Determine the [X, Y] coordinate at the center of the cell enclosing the given text.  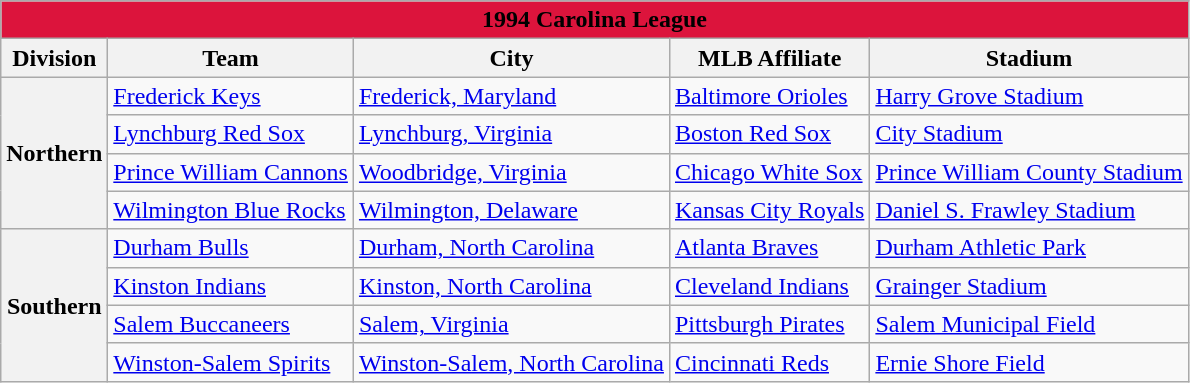
Ernie Shore Field [1029, 362]
Cleveland Indians [769, 286]
Lynchburg, Virginia [511, 134]
Prince William County Stadium [1029, 172]
Durham, North Carolina [511, 248]
Kinston Indians [231, 286]
Stadium [1029, 58]
Woodbridge, Virginia [511, 172]
Division [54, 58]
Lynchburg Red Sox [231, 134]
Frederick Keys [231, 96]
Wilmington, Delaware [511, 210]
Northern [54, 153]
Pittsburgh Pirates [769, 324]
Winston-Salem, North Carolina [511, 362]
Prince William Cannons [231, 172]
Durham Athletic Park [1029, 248]
Chicago White Sox [769, 172]
Southern [54, 305]
Team [231, 58]
Atlanta Braves [769, 248]
Salem, Virginia [511, 324]
Cincinnati Reds [769, 362]
Wilmington Blue Rocks [231, 210]
Baltimore Orioles [769, 96]
Winston-Salem Spirits [231, 362]
1994 Carolina League [594, 20]
Daniel S. Frawley Stadium [1029, 210]
Salem Municipal Field [1029, 324]
Harry Grove Stadium [1029, 96]
Kansas City Royals [769, 210]
Durham Bulls [231, 248]
MLB Affiliate [769, 58]
Frederick, Maryland [511, 96]
Salem Buccaneers [231, 324]
City [511, 58]
Boston Red Sox [769, 134]
Kinston, North Carolina [511, 286]
City Stadium [1029, 134]
Grainger Stadium [1029, 286]
